Locate the cell with the specified text and output its (X, Y) center coordinate. 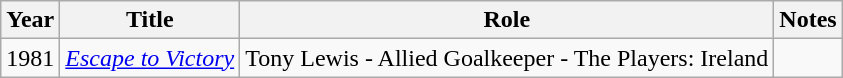
Role (507, 20)
Year (30, 20)
Notes (808, 20)
Title (150, 20)
1981 (30, 58)
Tony Lewis - Allied Goalkeeper - The Players: Ireland (507, 58)
Escape to Victory (150, 58)
